Scan for the cell matching the given text and deliver its (x, y) coordinate at center. 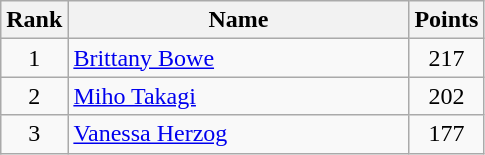
Rank (34, 20)
Name (238, 20)
1 (34, 58)
202 (446, 96)
2 (34, 96)
177 (446, 134)
3 (34, 134)
217 (446, 58)
Brittany Bowe (238, 58)
Miho Takagi (238, 96)
Points (446, 20)
Vanessa Herzog (238, 134)
